Extract the [x, y] coordinate from the center of the cell holding the provided text.  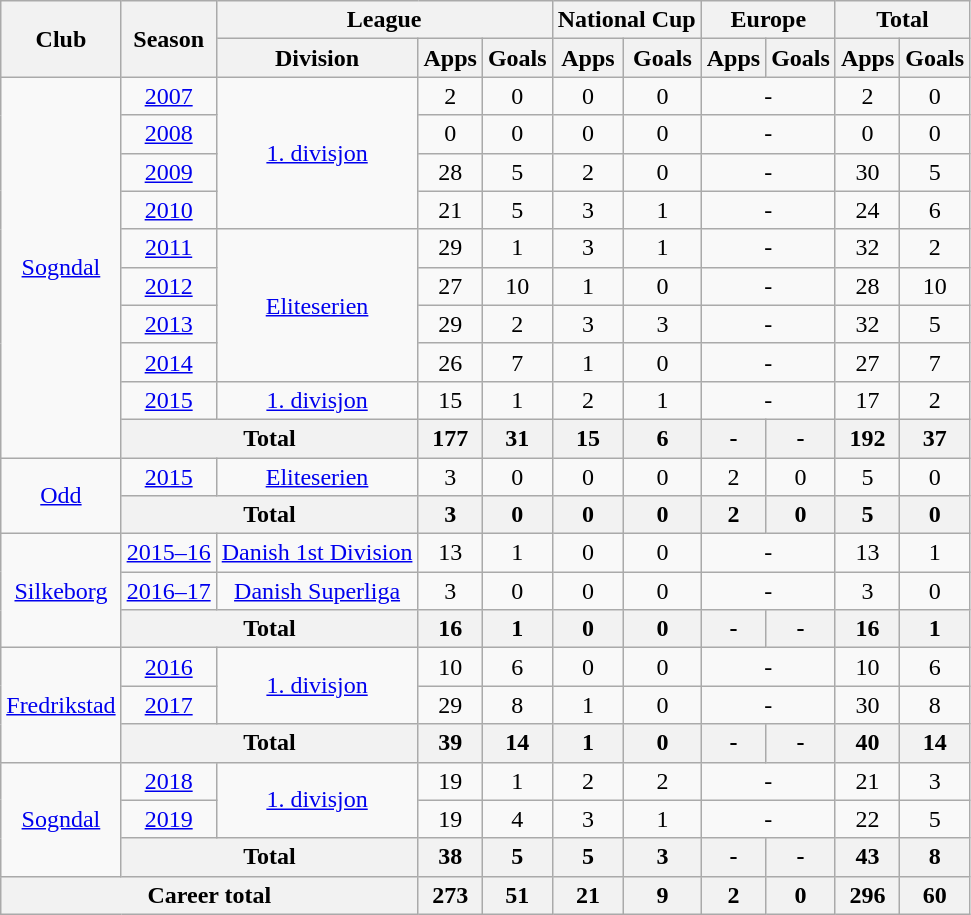
37 [935, 438]
31 [517, 438]
Danish Superliga [317, 591]
2019 [168, 819]
22 [867, 819]
51 [517, 895]
4 [517, 819]
296 [867, 895]
2009 [168, 172]
2015–16 [168, 553]
40 [867, 743]
60 [935, 895]
17 [867, 400]
2012 [168, 286]
273 [450, 895]
Silkeborg [61, 591]
Season [168, 39]
Career total [210, 895]
Club [61, 39]
National Cup [626, 20]
Odd [61, 496]
38 [450, 857]
2018 [168, 781]
192 [867, 438]
39 [450, 743]
2013 [168, 324]
2016 [168, 667]
2016–17 [168, 591]
2017 [168, 705]
Fredrikstad [61, 705]
2010 [168, 210]
Europe [768, 20]
9 [663, 895]
26 [450, 362]
24 [867, 210]
League [384, 20]
2007 [168, 96]
2014 [168, 362]
2008 [168, 134]
2011 [168, 248]
177 [450, 438]
Danish 1st Division [317, 553]
43 [867, 857]
Division [317, 58]
